Detect which cell encompasses the target text, then output its [X, Y] center coordinate. 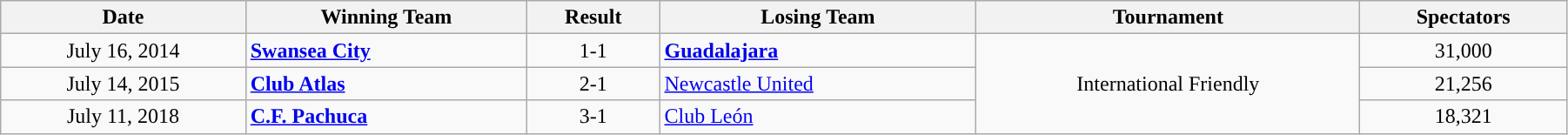
Newcastle United [818, 84]
3-1 [593, 117]
July 11, 2018 [124, 117]
Guadalajara [818, 51]
31,000 [1464, 51]
Club León [818, 117]
Swansea City [386, 51]
Losing Team [818, 17]
Spectators [1464, 17]
July 16, 2014 [124, 51]
Result [593, 17]
18,321 [1464, 117]
Club Atlas [386, 84]
Winning Team [386, 17]
C.F. Pachuca [386, 117]
21,256 [1464, 84]
Date [124, 17]
International Friendly [1168, 84]
July 14, 2015 [124, 84]
Tournament [1168, 17]
1-1 [593, 51]
2-1 [593, 84]
